Detect which cell encompasses the target text, then output its (X, Y) center coordinate. 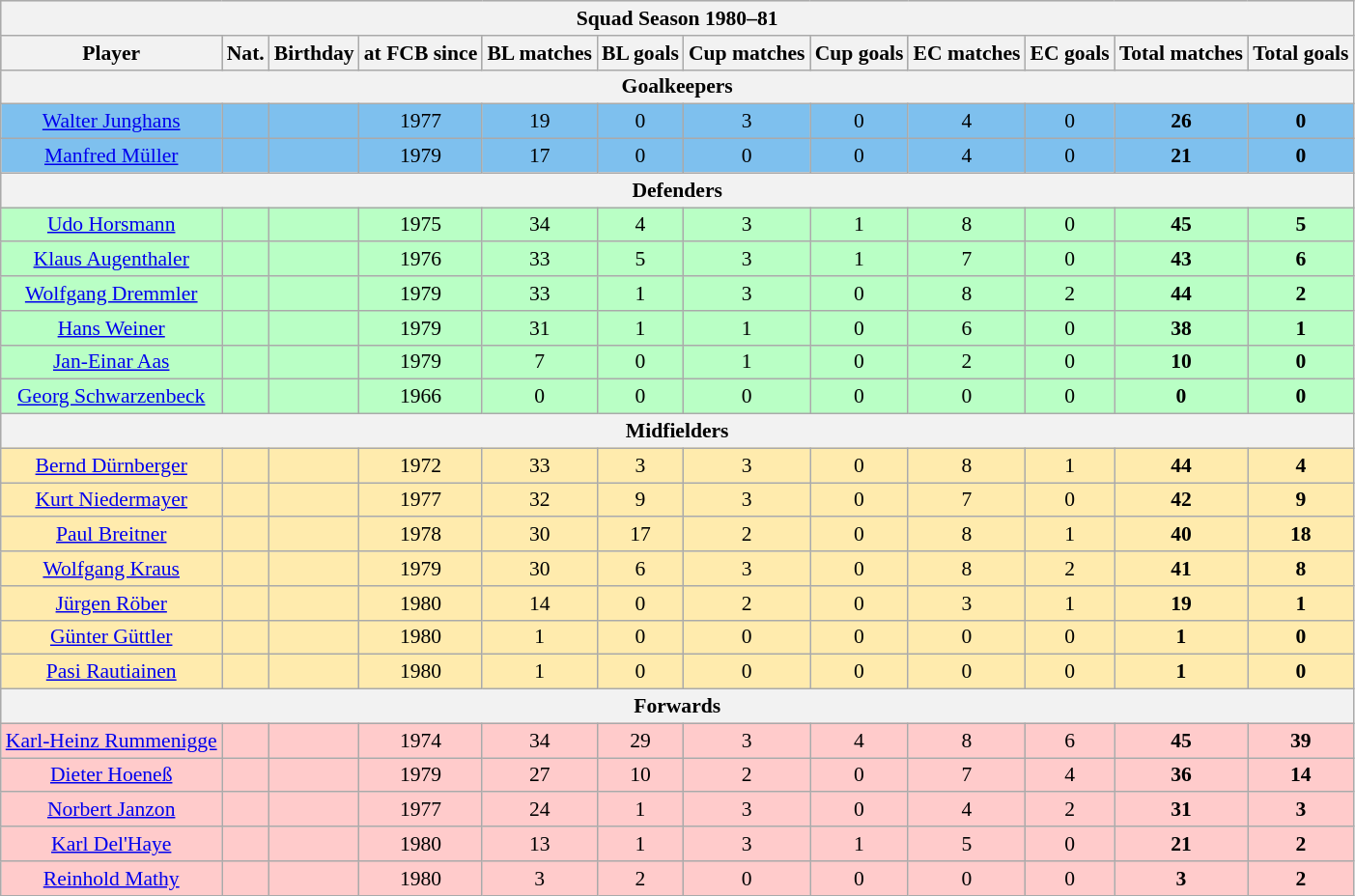
Bernd Dürnberger (112, 465)
26 (1181, 122)
Squad Season 1980–81 (678, 18)
at FCB since (421, 53)
39 (1301, 741)
Jürgen Röber (112, 603)
Hans Weiner (112, 328)
1976 (421, 260)
13 (539, 844)
BL goals (640, 53)
BL matches (539, 53)
Georg Schwarzenbeck (112, 397)
Midfielders (678, 432)
1975 (421, 225)
1966 (421, 397)
Forwards (678, 707)
Total matches (1181, 53)
Manfred Müller (112, 156)
Kurt Niedermayer (112, 500)
Goalkeepers (678, 87)
Birthday (315, 53)
EC goals (1070, 53)
Klaus Augenthaler (112, 260)
Player (112, 53)
Wolfgang Kraus (112, 569)
40 (1181, 535)
EC matches (966, 53)
Walter Junghans (112, 122)
1972 (421, 465)
Günter Güttler (112, 637)
Total goals (1301, 53)
Udo Horsmann (112, 225)
43 (1181, 260)
Wolfgang Dremmler (112, 294)
Dieter Hoeneß (112, 775)
Nat. (245, 53)
Cup matches (748, 53)
24 (539, 810)
Karl-Heinz Rummenigge (112, 741)
Karl Del'Haye (112, 844)
36 (1181, 775)
Cup goals (860, 53)
Norbert Janzon (112, 810)
27 (539, 775)
Paul Breitner (112, 535)
32 (539, 500)
1978 (421, 535)
Jan-Einar Aas (112, 362)
1974 (421, 741)
41 (1181, 569)
29 (640, 741)
Defenders (678, 190)
Pasi Rautiainen (112, 672)
42 (1181, 500)
Reinhold Mathy (112, 879)
38 (1181, 328)
18 (1301, 535)
